Determine the (x, y) coordinate at the center of the cell enclosing the given text.  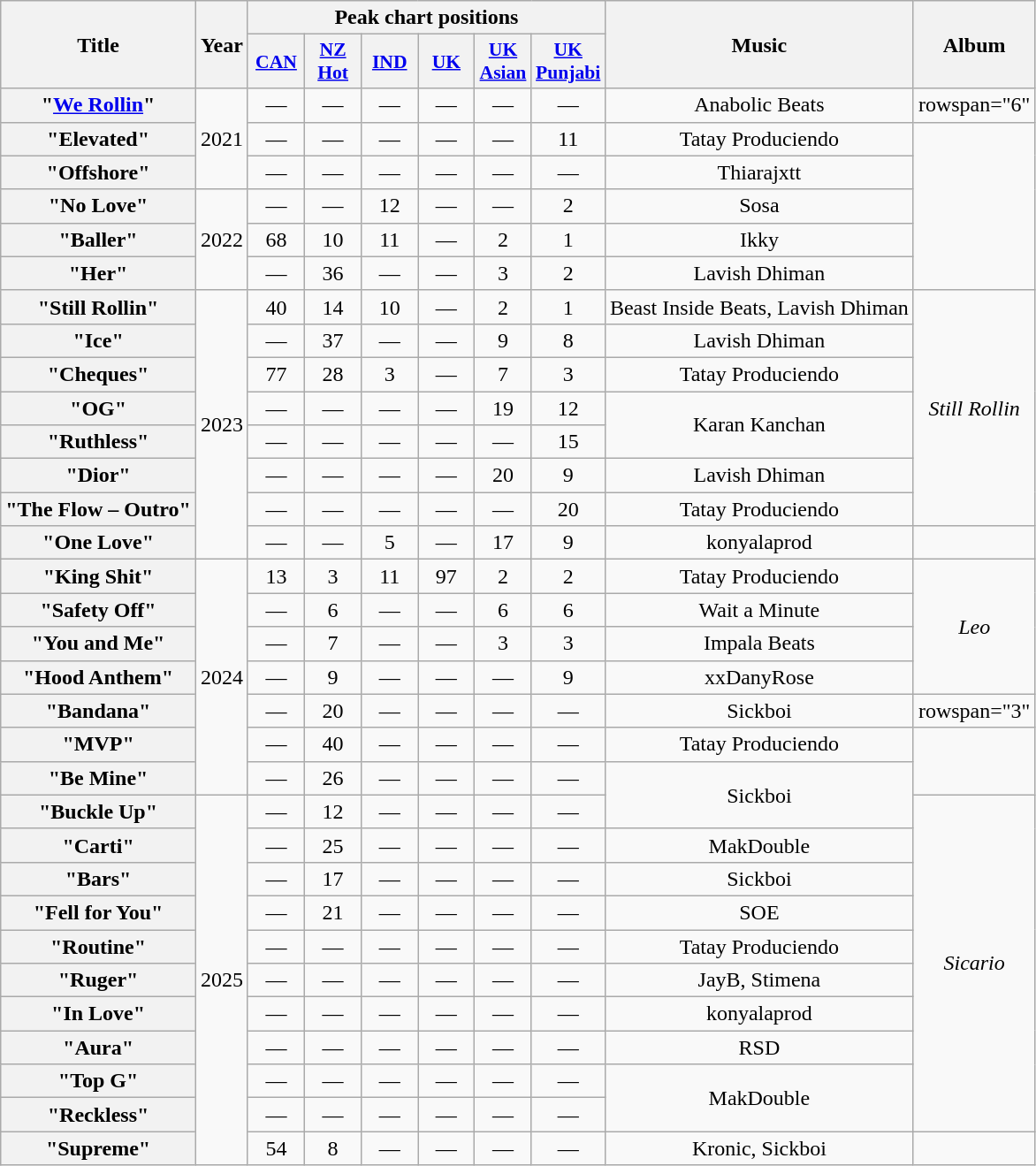
UK Asian (503, 62)
"We Rollin" (99, 105)
Ikky (758, 240)
UK (446, 62)
14 (333, 307)
Impala Beats (758, 644)
NZHot (333, 62)
rowspan="6" (974, 105)
Peak chart positions (426, 18)
77 (276, 374)
2024 (221, 677)
36 (333, 273)
Still Rollin (974, 408)
"Safety Off" (99, 610)
Karan Kanchan (758, 424)
Leo (974, 627)
Beast Inside Beats, Lavish Dhiman (758, 307)
"Ruthless" (99, 442)
"Routine" (99, 947)
"Her" (99, 273)
"Top G" (99, 1081)
"The Flow – Outro" (99, 509)
"Fell for You" (99, 912)
"One Love" (99, 543)
xxDanyRose (758, 677)
Year (221, 44)
UK Punjabi (568, 62)
19 (503, 408)
28 (333, 374)
"Cheques" (99, 374)
25 (333, 845)
68 (276, 240)
Thiarajxtt (758, 172)
54 (276, 1148)
"Aura" (99, 1048)
2025 (221, 979)
"MVP" (99, 744)
Sosa (758, 206)
RSD (758, 1048)
Kronic, Sickboi (758, 1148)
"Carti" (99, 845)
"No Love" (99, 206)
"Baller" (99, 240)
37 (333, 340)
"Dior" (99, 476)
Anabolic Beats (758, 105)
"Bandana" (99, 711)
"Reckless" (99, 1115)
15 (568, 442)
CAN (276, 62)
Wait a Minute (758, 610)
2023 (221, 424)
Title (99, 44)
rowspan="3" (974, 711)
Album (974, 44)
"Buckle Up" (99, 812)
2021 (221, 139)
21 (333, 912)
"Elevated" (99, 139)
Sicario (974, 964)
"Ice" (99, 340)
IND (390, 62)
2022 (221, 240)
SOE (758, 912)
Music (758, 44)
"King Shit" (99, 576)
"Bars" (99, 879)
"Offshore" (99, 172)
5 (390, 543)
13 (276, 576)
"Ruger" (99, 980)
"Be Mine" (99, 778)
"Supreme" (99, 1148)
"In Love" (99, 1014)
"Still Rollin" (99, 307)
"OG" (99, 408)
JayB, Stimena (758, 980)
"You and Me" (99, 644)
26 (333, 778)
"Hood Anthem" (99, 677)
97 (446, 576)
